Extract the [X, Y] coordinate from the center of the cell holding the provided text.  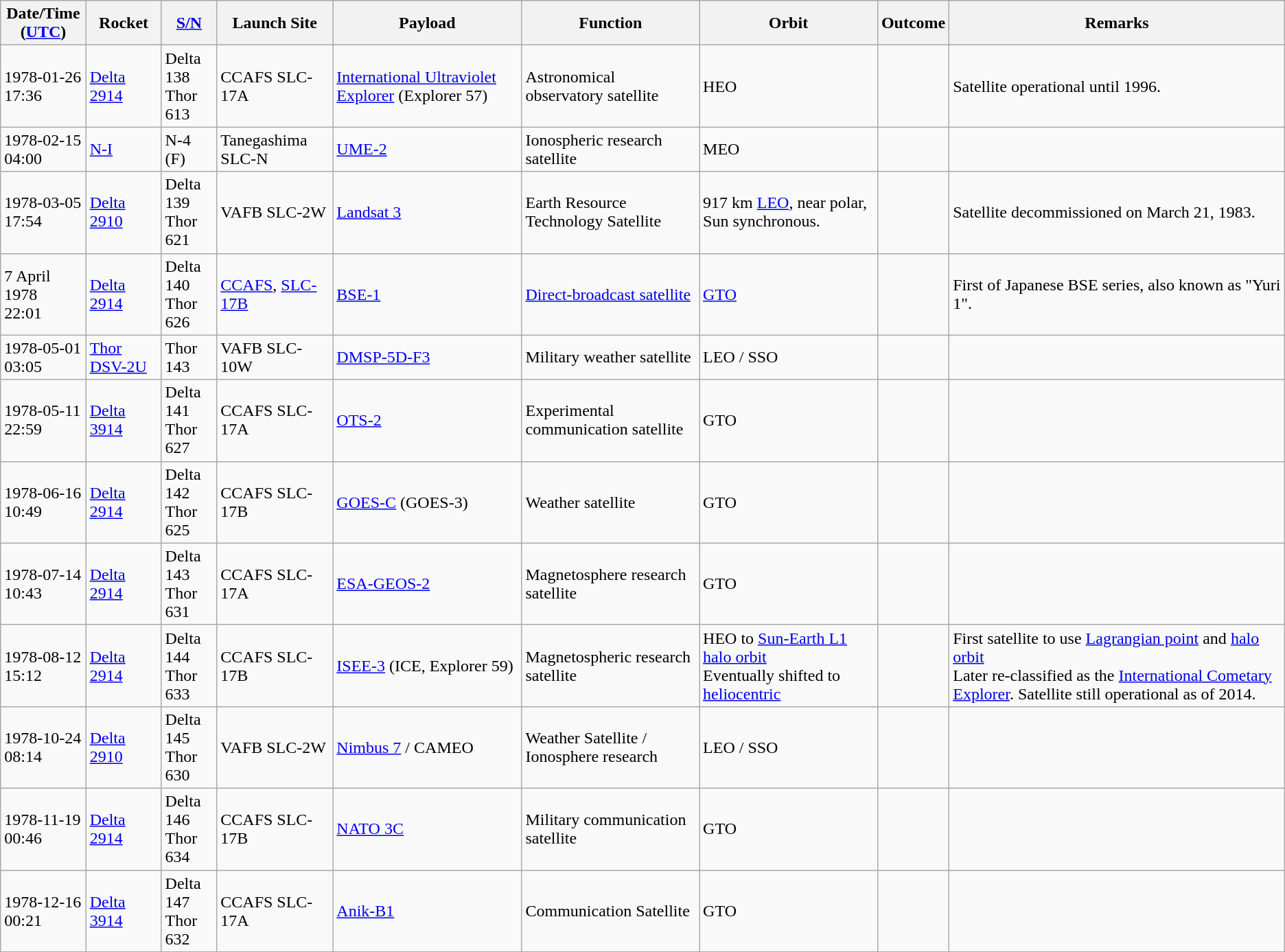
MEO [789, 150]
Delta 146Thor 634 [189, 829]
1978-08-1215:12 [43, 666]
Delta 143Thor 631 [189, 583]
Delta 144Thor 633 [189, 666]
Military weather satellite [611, 357]
Magnetospheric research satellite [611, 666]
Satellite operational until 1996. [1118, 86]
Tanegashima SLC-N [275, 150]
Delta 141Thor 627 [189, 420]
HEO [789, 86]
BSE-1 [427, 294]
Function [611, 23]
1978-03-0517:54 [43, 213]
1978-01-2617:36 [43, 86]
International Ultraviolet Explorer (Explorer 57) [427, 86]
1978-05-1122:59 [43, 420]
Delta 138Thor 613 [189, 86]
Experimental communication satellite [611, 420]
Rocket [124, 23]
1978-06-1610:49 [43, 502]
Landsat 3 [427, 213]
Magnetosphere research satellite [611, 583]
Delta 140Thor 626 [189, 294]
1978-05-0103:05 [43, 357]
N-4 (F) [189, 150]
UME-2 [427, 150]
Anik-B1 [427, 912]
Delta 147Thor 632 [189, 912]
Orbit [789, 23]
OTS-2 [427, 420]
HEO to Sun-Earth L1 halo orbitEventually shifted to heliocentric [789, 666]
1978-10-2408:14 [43, 747]
Astronomical observatory satellite [611, 86]
CCAFS, SLC-17B [275, 294]
Communication Satellite [611, 912]
DMSP-5D-F3 [427, 357]
Thor 143 [189, 357]
VAFB SLC-10W [275, 357]
Delta 142Thor 625 [189, 502]
1978-02-1504:00 [43, 150]
Remarks [1118, 23]
Weather Satellite / Ionosphere research [611, 747]
ISEE-3 (ICE, Explorer 59) [427, 666]
Ionospheric research satellite [611, 150]
Delta 139Thor 621 [189, 213]
Thor DSV-2U [124, 357]
Nimbus 7 / CAMEO [427, 747]
Launch Site [275, 23]
NATO 3C [427, 829]
First of Japanese BSE series, also known as "Yuri 1". [1118, 294]
GOES-C (GOES-3) [427, 502]
1978-07-1410:43 [43, 583]
1978-11-1900:46 [43, 829]
Earth Resource Technology Satellite [611, 213]
Direct-broadcast satellite [611, 294]
917 km LEO, near polar, Sun synchronous. [789, 213]
7 April 197822:01 [43, 294]
Payload [427, 23]
Military communication satellite [611, 829]
1978-12-1600:21 [43, 912]
Date/Time(UTC) [43, 23]
S/N [189, 23]
Delta 145Thor 630 [189, 747]
Outcome [913, 23]
N-I [124, 150]
ESA-GEOS-2 [427, 583]
Weather satellite [611, 502]
Satellite decommissioned on March 21, 1983. [1118, 213]
